From the cell containing the given text, extract its center point as (X, Y) coordinate. 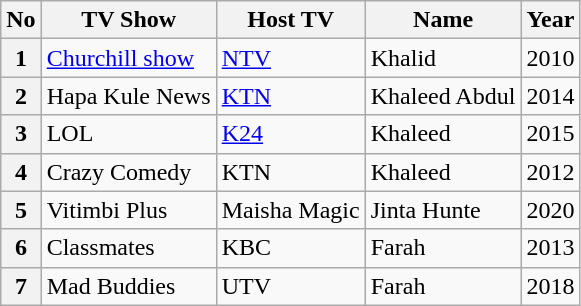
Name (443, 20)
1 (21, 58)
Year (550, 20)
2012 (550, 172)
4 (21, 172)
Classmates (128, 248)
Maisha Magic (290, 210)
LOL (128, 134)
Vitimbi Plus (128, 210)
UTV (290, 286)
Khalid (443, 58)
Churchill show (128, 58)
Jinta Hunte (443, 210)
5 (21, 210)
2014 (550, 96)
7 (21, 286)
Mad Buddies (128, 286)
Crazy Comedy (128, 172)
2020 (550, 210)
K24 (290, 134)
NTV (290, 58)
Khaleed Abdul (443, 96)
2015 (550, 134)
TV Show (128, 20)
No (21, 20)
2010 (550, 58)
Hapa Kule News (128, 96)
2 (21, 96)
6 (21, 248)
3 (21, 134)
2013 (550, 248)
Host TV (290, 20)
KBC (290, 248)
2018 (550, 286)
